Pinpoint the cell where the given text exists, returning its [X, Y] midpoint coordinate. 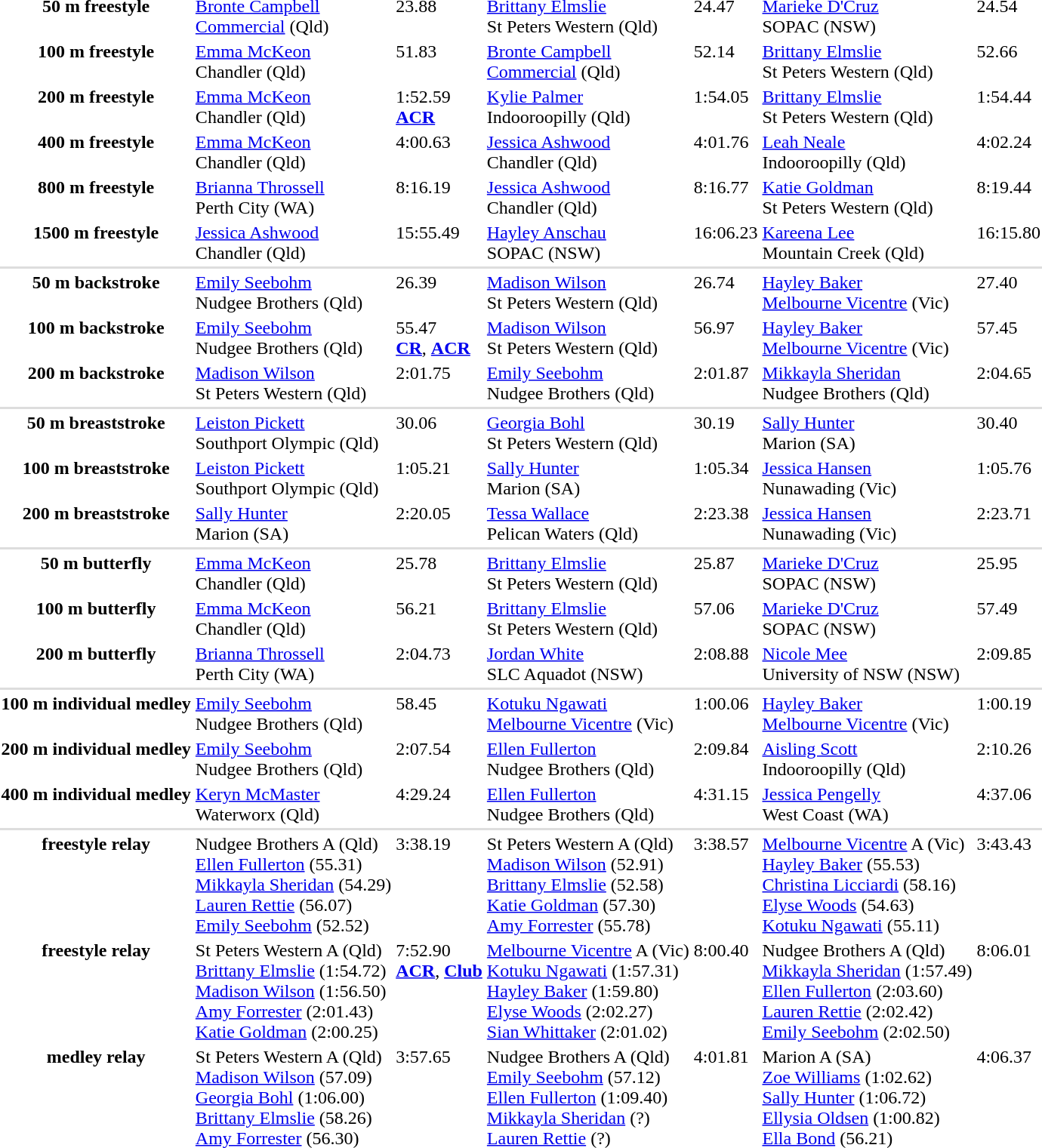
58.45 [439, 714]
50 m breaststroke [96, 433]
2:04.73 [439, 664]
4:29.24 [439, 805]
8:00.40 [726, 991]
1:05.34 [726, 479]
Leah NealeIndooroopilly (Qld) [867, 152]
100 m butterfly [96, 619]
200 m butterfly [96, 664]
Bronte CampbellCommercial (Qld) [587, 62]
25.87 [726, 574]
30.06 [439, 433]
51.83 [439, 62]
56.21 [439, 619]
Kareena LeeMountain Creek (Qld) [867, 243]
2:07.54 [439, 759]
30.40 [1009, 433]
800 m freestyle [96, 198]
Keryn McMasterWaterworx (Qld) [293, 805]
7:52.90ACR, Club [439, 991]
100 m backstroke [96, 338]
3:38.19 [439, 885]
3:38.57 [726, 885]
St Peters Western A (Qld)Madison Wilson (52.91)Brittany Elmslie (52.58)Katie Goldman (57.30)Amy Forrester (55.78) [587, 885]
2:23.71 [1009, 524]
1:05.21 [439, 479]
57.06 [726, 619]
Nudgee Brothers A (Qld)Ellen Fullerton (55.31)Mikkayla Sheridan (54.29)Lauren Rettie (56.07)Emily Seebohm (52.52) [293, 885]
4:01.76 [726, 152]
Katie GoldmanSt Peters Western (Qld) [867, 198]
Jordan WhiteSLC Aquadot (NSW) [587, 664]
25.78 [439, 574]
100 m individual medley [96, 714]
St Peters Western A (Qld)Brittany Elmslie (1:54.72)Madison Wilson (1:56.50)Amy Forrester (2:01.43)Katie Goldman (2:00.25) [293, 991]
Mikkayla SheridanNudgee Brothers (Qld) [867, 383]
4:02.24 [1009, 152]
1:05.76 [1009, 479]
52.14 [726, 62]
26.74 [726, 293]
56.97 [726, 338]
2:04.65 [1009, 383]
2:08.88 [726, 664]
Georgia BohlSt Peters Western (Qld) [587, 433]
3:43.43 [1009, 885]
2:01.75 [439, 383]
4:00.63 [439, 152]
Aisling ScottIndooroopilly (Qld) [867, 759]
400 m individual medley [96, 805]
26.39 [439, 293]
2:20.05 [439, 524]
16:15.80 [1009, 243]
2:10.26 [1009, 759]
2:09.84 [726, 759]
Melbourne Vicentre A (Vic)Hayley Baker (55.53)Christina Licciardi (58.16)Elyse Woods (54.63)Kotuku Ngawati (55.11) [867, 885]
4:31.15 [726, 805]
1:00.19 [1009, 714]
8:16.77 [726, 198]
27.40 [1009, 293]
1:52.59ACR [439, 107]
8:19.44 [1009, 198]
100 m freestyle [96, 62]
400 m freestyle [96, 152]
16:06.23 [726, 243]
57.49 [1009, 619]
50 m backstroke [96, 293]
4:37.06 [1009, 805]
2:23.38 [726, 524]
200 m backstroke [96, 383]
2:09.85 [1009, 664]
8:06.01 [1009, 991]
8:16.19 [439, 198]
55.47CR, ACR [439, 338]
Nicole MeeUniversity of NSW (NSW) [867, 664]
57.45 [1009, 338]
Hayley AnschauSOPAC (NSW) [587, 243]
1500 m freestyle [96, 243]
30.19 [726, 433]
1:54.05 [726, 107]
25.95 [1009, 574]
52.66 [1009, 62]
Tessa WallacePelican Waters (Qld) [587, 524]
50 m butterfly [96, 574]
1:54.44 [1009, 107]
Jessica PengellyWest Coast (WA) [867, 805]
Kylie PalmerIndooroopilly (Qld) [587, 107]
2:01.87 [726, 383]
100 m breaststroke [96, 479]
15:55.49 [439, 243]
200 m individual medley [96, 759]
Nudgee Brothers A (Qld)Mikkayla Sheridan (1:57.49)Ellen Fullerton (2:03.60)Lauren Rettie (2:02.42)Emily Seebohm (2:02.50) [867, 991]
Melbourne Vicentre A (Vic)Kotuku Ngawati (1:57.31)Hayley Baker (1:59.80)Elyse Woods (2:02.27)Sian Whittaker (2:01.02) [587, 991]
200 m breaststroke [96, 524]
1:00.06 [726, 714]
200 m freestyle [96, 107]
Kotuku NgawatiMelbourne Vicentre (Vic) [587, 714]
